Locate the cell with the specified text and output its [X, Y] center coordinate. 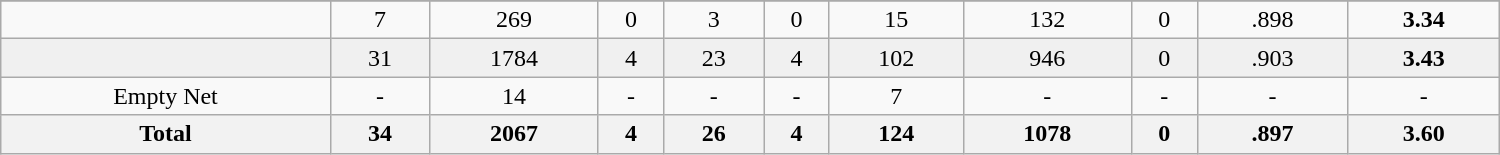
23 [714, 58]
269 [514, 20]
Empty Net [166, 96]
102 [896, 58]
2067 [514, 134]
124 [896, 134]
.903 [1272, 58]
.897 [1272, 134]
26 [714, 134]
14 [514, 96]
Total [166, 134]
132 [1047, 20]
946 [1047, 58]
31 [380, 58]
1784 [514, 58]
3.34 [1424, 20]
3 [714, 20]
34 [380, 134]
1078 [1047, 134]
3.60 [1424, 134]
3.43 [1424, 58]
.898 [1272, 20]
15 [896, 20]
